Pinpoint the cell where the given text exists, returning its (X, Y) midpoint coordinate. 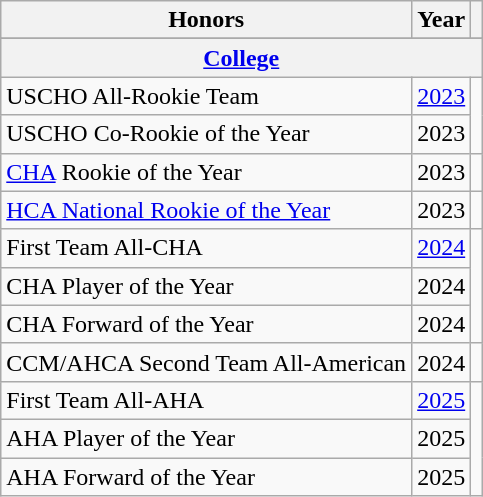
First Team All-AHA (206, 400)
CHA Rookie of the Year (206, 172)
CHA Forward of the Year (206, 324)
Year (442, 20)
College (242, 58)
AHA Forward of the Year (206, 477)
Honors (206, 20)
AHA Player of the Year (206, 438)
HCA National Rookie of the Year (206, 210)
CCM/AHCA Second Team All-American (206, 362)
CHA Player of the Year (206, 286)
First Team All-CHA (206, 248)
USCHO Co-Rookie of the Year (206, 134)
USCHO All-Rookie Team (206, 96)
